Detect which cell encompasses the target text, then output its (x, y) center coordinate. 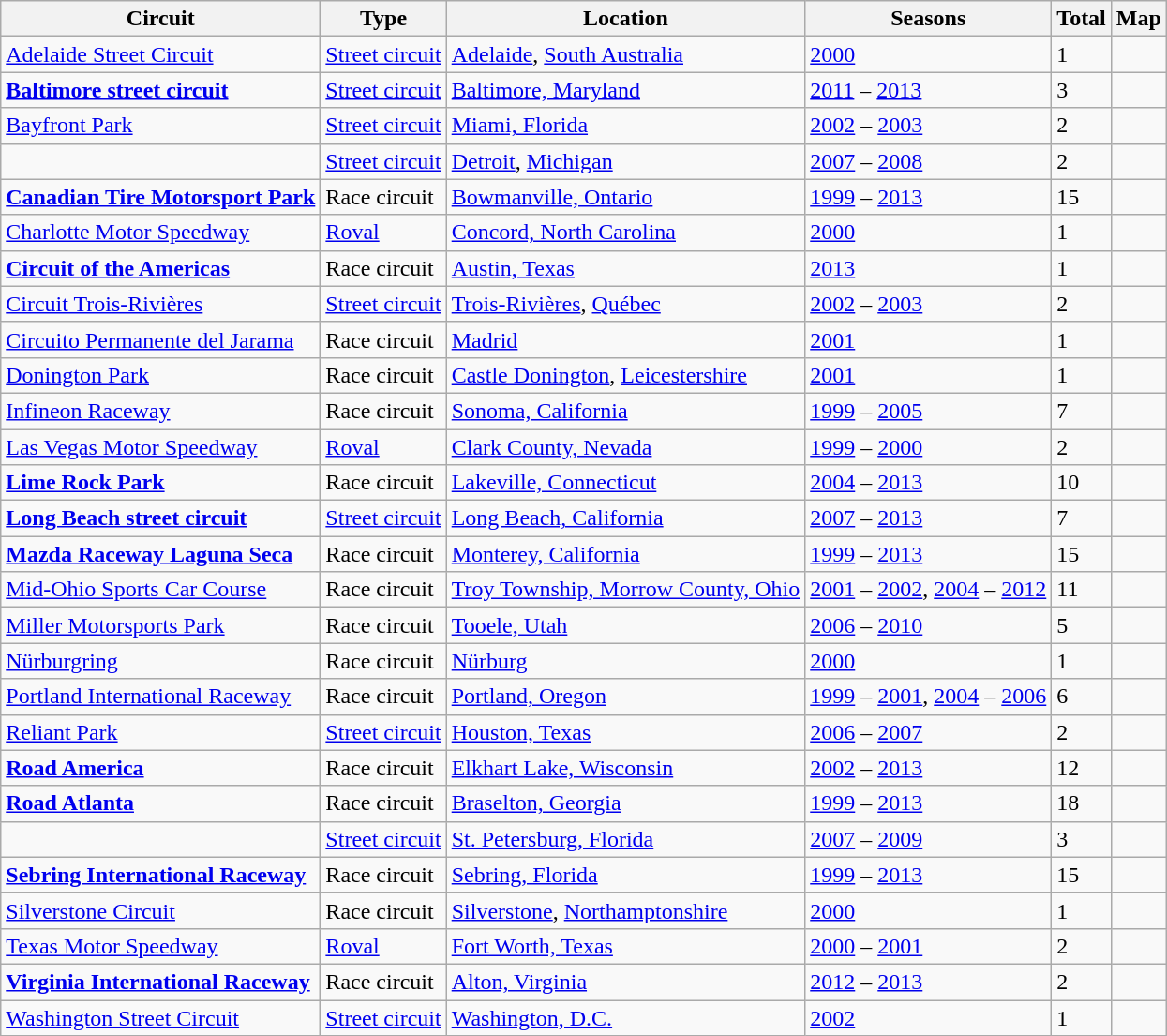
Concord, North Carolina (626, 233)
Monterey, California (626, 554)
Map (1138, 19)
Circuit Trois-Rivières (161, 304)
10 (1082, 483)
2007 – 2009 (928, 839)
Washington, D.C. (626, 1017)
2013 (928, 268)
Bayfront Park (161, 126)
Austin, Texas (626, 268)
Reliant Park (161, 732)
Madrid (626, 339)
Portland International Raceway (161, 697)
St. Petersburg, Florida (626, 839)
Circuito Permanente del Jarama (161, 339)
2011 – 2013 (928, 90)
Road Atlanta (161, 803)
2006 – 2010 (928, 625)
Circuit of the Americas (161, 268)
11 (1082, 590)
Portland, Oregon (626, 697)
Lakeville, Connecticut (626, 483)
Bowmanville, Ontario (626, 197)
5 (1082, 625)
Circuit (161, 19)
Total (1082, 19)
6 (1082, 697)
1999 – 2001, 2004 – 2006 (928, 697)
Texas Motor Speedway (161, 946)
2000 – 2001 (928, 946)
Detroit, Michigan (626, 161)
Alton, Virginia (626, 982)
Braselton, Georgia (626, 803)
1999 – 2000 (928, 447)
Elkhart Lake, Wisconsin (626, 768)
Washington Street Circuit (161, 1017)
Location (626, 19)
2002 – 2013 (928, 768)
Baltimore, Maryland (626, 90)
Houston, Texas (626, 732)
1999 – 2005 (928, 411)
Silverstone Circuit (161, 910)
2001 – 2002, 2004 – 2012 (928, 590)
Miami, Florida (626, 126)
Adelaide, South Australia (626, 54)
2007 – 2013 (928, 518)
Sebring, Florida (626, 875)
Canadian Tire Motorsport Park (161, 197)
Long Beach street circuit (161, 518)
Sebring International Raceway (161, 875)
Castle Donington, Leicestershire (626, 375)
Virginia International Raceway (161, 982)
Silverstone, Northamptonshire (626, 910)
Lime Rock Park (161, 483)
Fort Worth, Texas (626, 946)
18 (1082, 803)
2004 – 2013 (928, 483)
2006 – 2007 (928, 732)
Charlotte Motor Speedway (161, 233)
Infineon Raceway (161, 411)
Sonoma, California (626, 411)
Nürburgring (161, 661)
Troy Township, Morrow County, Ohio (626, 590)
Nürburg (626, 661)
Road America (161, 768)
2002 (928, 1017)
Adelaide Street Circuit (161, 54)
Trois-Rivières, Québec (626, 304)
Las Vegas Motor Speedway (161, 447)
Long Beach, California (626, 518)
Mazda Raceway Laguna Seca (161, 554)
Type (383, 19)
Miller Motorsports Park (161, 625)
2012 – 2013 (928, 982)
Mid-Ohio Sports Car Course (161, 590)
Clark County, Nevada (626, 447)
2007 – 2008 (928, 161)
Donington Park (161, 375)
Baltimore street circuit (161, 90)
12 (1082, 768)
Seasons (928, 19)
Tooele, Utah (626, 625)
